Return [x, y] of the center of cell containing provided text 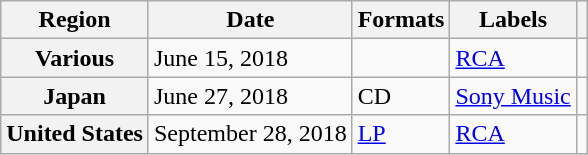
June 27, 2018 [250, 96]
June 15, 2018 [250, 58]
Date [250, 20]
September 28, 2018 [250, 134]
United States [75, 134]
Japan [75, 96]
Formats [401, 20]
Sony Music [513, 96]
Various [75, 58]
LP [401, 134]
CD [401, 96]
Labels [513, 20]
Region [75, 20]
